Return the [x, y] coordinate for the center point of the cell that contains the specified text.  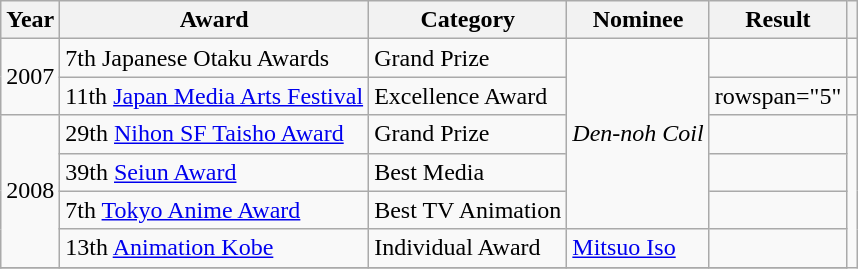
7th Japanese Otaku Awards [214, 58]
Nominee [638, 20]
rowspan="5" [778, 96]
Best Media [468, 172]
39th Seiun Award [214, 172]
2008 [30, 191]
7th Tokyo Anime Award [214, 210]
Category [468, 20]
13th Animation Kobe [214, 248]
Den-noh Coil [638, 134]
Mitsuo Iso [638, 248]
Excellence Award [468, 96]
29th Nihon SF Taisho Award [214, 134]
Best TV Animation [468, 210]
Individual Award [468, 248]
Year [30, 20]
Award [214, 20]
2007 [30, 77]
Result [778, 20]
11th Japan Media Arts Festival [214, 96]
